For the text-containing cell, return its midpoint in [x, y] coordinate format. 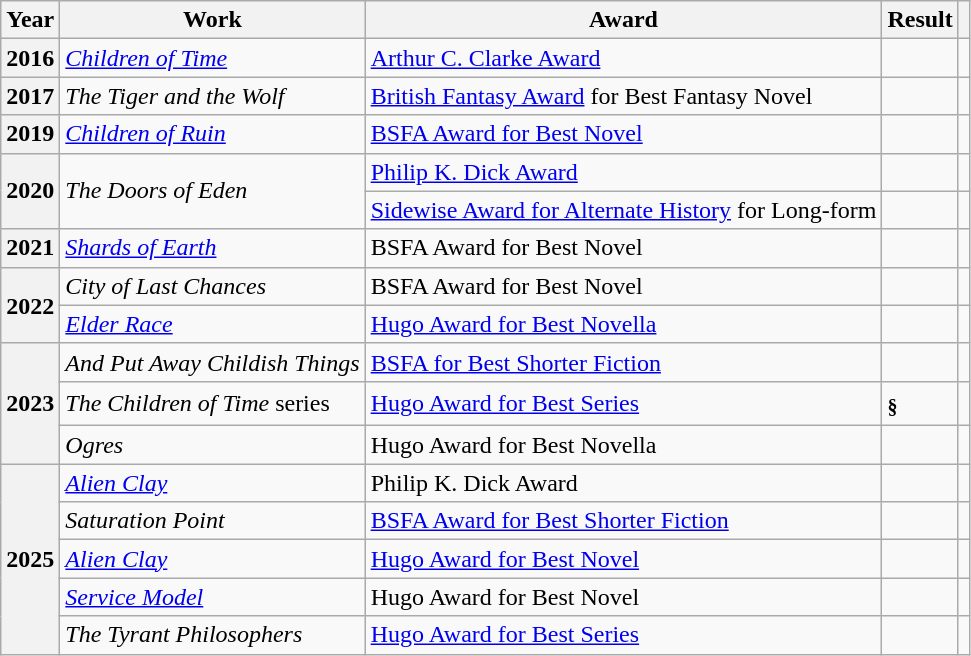
The Tiger and the Wolf [212, 96]
Sidewise Award for Alternate History for Long-form [624, 210]
2020 [30, 191]
2025 [30, 559]
Saturation Point [212, 521]
2021 [30, 248]
Ogres [212, 445]
British Fantasy Award for Best Fantasy Novel [624, 96]
2022 [30, 305]
Service Model [212, 597]
2023 [30, 403]
The Children of Time series [212, 403]
Elder Race [212, 324]
2019 [30, 134]
Children of Ruin [212, 134]
Children of Time [212, 58]
The Tyrant Philosophers [212, 635]
2017 [30, 96]
And Put Away Childish Things [212, 362]
Shards of Earth [212, 248]
City of Last Chances [212, 286]
Year [30, 20]
Arthur C. Clarke Award [624, 58]
Award [624, 20]
BSFA for Best Shorter Fiction [624, 362]
2016 [30, 58]
Result [920, 20]
§ [920, 403]
Work [212, 20]
The Doors of Eden [212, 191]
BSFA Award for Best Shorter Fiction [624, 521]
